Return [X, Y] of the center of cell containing provided text 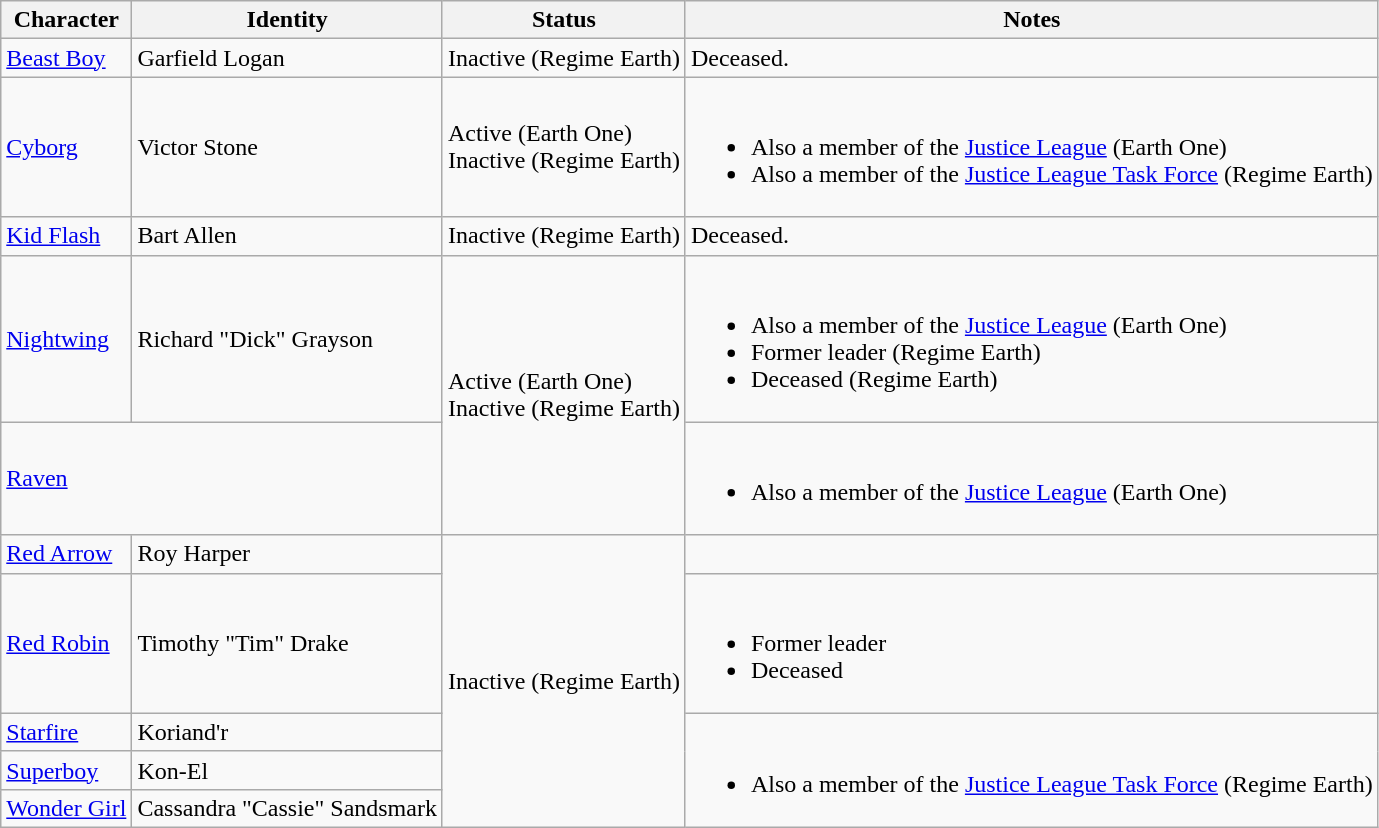
Cassandra "Cassie" Sandsmark [288, 808]
Starfire [66, 732]
Also a member of the Justice League (Earth One) [1032, 478]
Also a member of the Justice League (Earth One)Former leader (Regime Earth)Deceased (Regime Earth) [1032, 338]
Garfield Logan [288, 58]
Character [66, 20]
Former leaderDeceased [1032, 643]
Kon-El [288, 770]
Richard "Dick" Grayson [288, 338]
Wonder Girl [66, 808]
Beast Boy [66, 58]
Nightwing [66, 338]
Also a member of the Justice League Task Force (Regime Earth) [1032, 770]
Also a member of the Justice League (Earth One)Also a member of the Justice League Task Force (Regime Earth) [1032, 147]
Status [564, 20]
Red Robin [66, 643]
Timothy "Tim" Drake [288, 643]
Identity [288, 20]
Victor Stone [288, 147]
Superboy [66, 770]
Notes [1032, 20]
Koriand'r [288, 732]
Raven [222, 478]
Cyborg [66, 147]
Bart Allen [288, 236]
Roy Harper [288, 554]
Kid Flash [66, 236]
Red Arrow [66, 554]
